Find where the given text appears and provide that cell's center as (X, Y) coordinate. 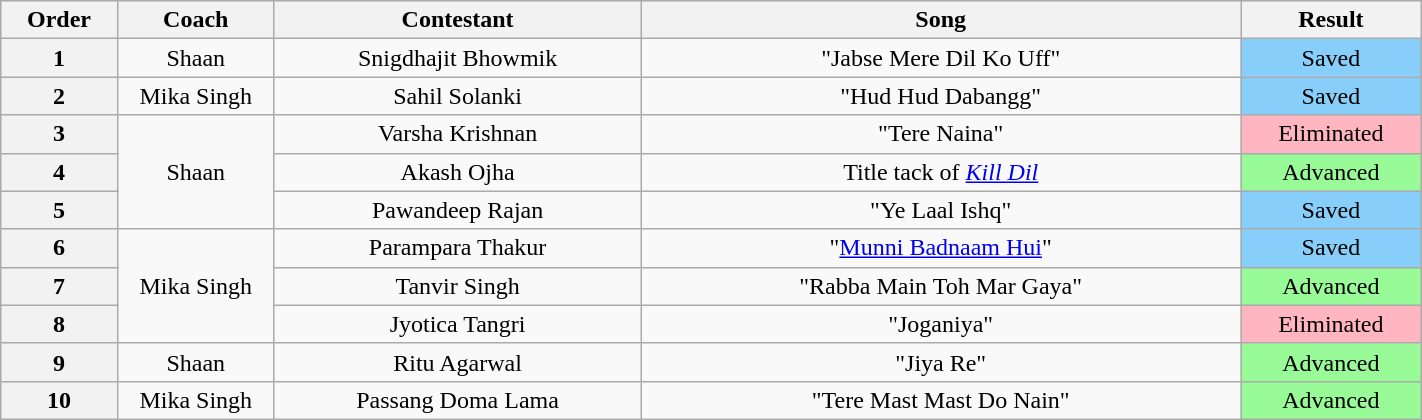
Varsha Krishnan (458, 134)
"Hud Hud Dabangg" (941, 96)
"Rabba Main Toh Mar Gaya" (941, 286)
Coach (196, 20)
Passang Doma Lama (458, 400)
"Ye Laal Ishq" (941, 210)
9 (60, 362)
2 (60, 96)
Contestant (458, 20)
Parampara Thakur (458, 248)
"Munni Badnaam Hui" (941, 248)
8 (60, 324)
Pawandeep Rajan (458, 210)
6 (60, 248)
"Jiya Re" (941, 362)
3 (60, 134)
10 (60, 400)
"Tere Mast Mast Do Nain" (941, 400)
Song (941, 20)
"Tere Naina" (941, 134)
Sahil Solanki (458, 96)
"Jabse Mere Dil Ko Uff" (941, 58)
Tanvir Singh (458, 286)
Order (60, 20)
1 (60, 58)
Title tack of Kill Dil (941, 172)
Jyotica Tangri (458, 324)
Ritu Agarwal (458, 362)
Snigdhajit Bhowmik (458, 58)
4 (60, 172)
5 (60, 210)
7 (60, 286)
"Joganiya" (941, 324)
Akash Ojha (458, 172)
Result (1330, 20)
